Return [x, y] of the center of cell containing provided text 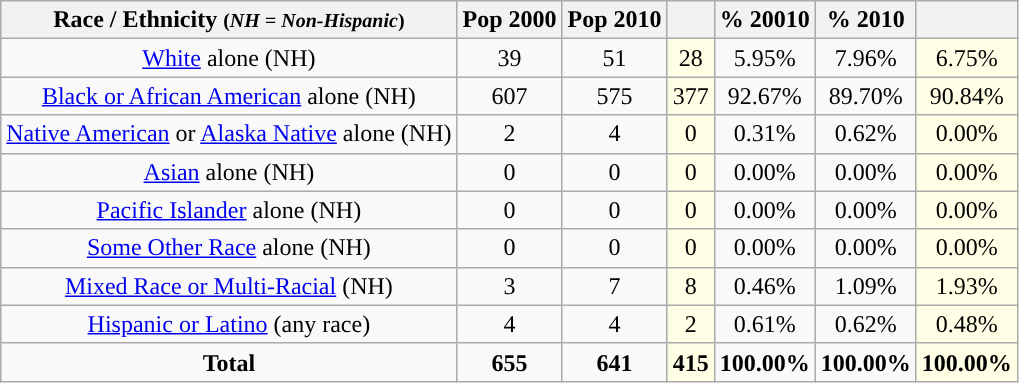
Pop 2010 [614, 20]
90.84% [966, 96]
Some Other Race alone (NH) [229, 248]
89.70% [866, 96]
% 20010 [764, 20]
Mixed Race or Multi-Racial (NH) [229, 286]
0.46% [764, 286]
8 [690, 286]
Race / Ethnicity (NH = Non-Hispanic) [229, 20]
0.31% [764, 134]
Black or African American alone (NH) [229, 96]
5.95% [764, 58]
39 [510, 58]
641 [614, 362]
Pop 2000 [510, 20]
415 [690, 362]
1.93% [966, 286]
Asian alone (NH) [229, 172]
92.67% [764, 96]
Hispanic or Latino (any race) [229, 324]
0.61% [764, 324]
7 [614, 286]
Pacific Islander alone (NH) [229, 210]
Total [229, 362]
607 [510, 96]
6.75% [966, 58]
655 [510, 362]
377 [690, 96]
% 2010 [866, 20]
575 [614, 96]
7.96% [866, 58]
1.09% [866, 286]
28 [690, 58]
3 [510, 286]
Native American or Alaska Native alone (NH) [229, 134]
0.48% [966, 324]
51 [614, 58]
White alone (NH) [229, 58]
